Determine the (x, y) coordinate at the center of the cell enclosing the given text.  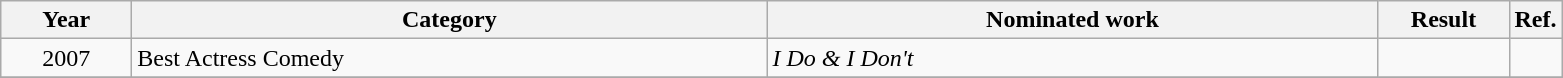
2007 (66, 58)
Best Actress Comedy (450, 58)
Result (1444, 20)
Ref. (1536, 20)
Category (450, 20)
Nominated work (1072, 20)
I Do & I Don't (1072, 58)
Year (66, 20)
